Determine the [x, y] coordinate at the center of the cell enclosing the given text.  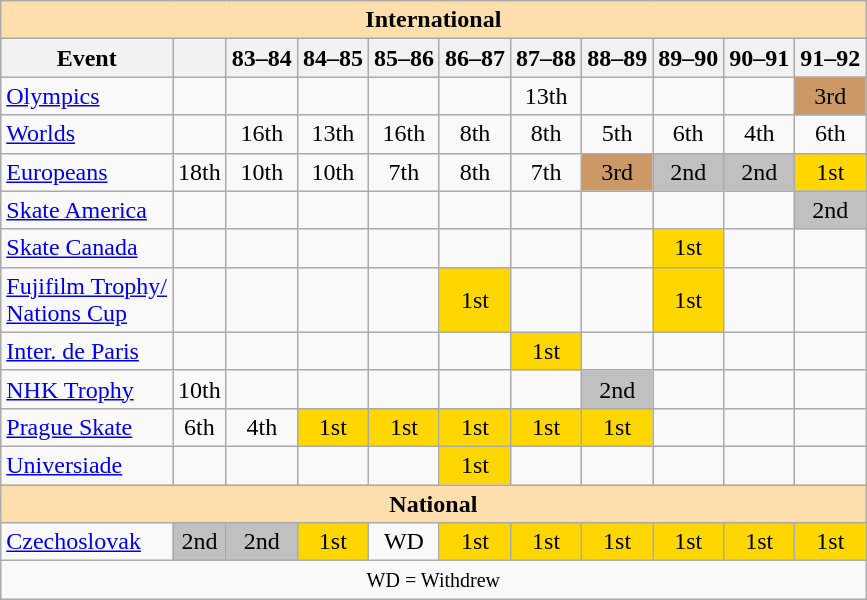
91–92 [830, 58]
Universiade [87, 465]
18th [200, 172]
87–88 [546, 58]
Europeans [87, 172]
83–84 [262, 58]
International [434, 20]
86–87 [474, 58]
Event [87, 58]
Inter. de Paris [87, 351]
WD = Withdrew [434, 580]
88–89 [618, 58]
5th [618, 134]
90–91 [760, 58]
Skate Canada [87, 248]
89–90 [688, 58]
NHK Trophy [87, 389]
84–85 [332, 58]
Olympics [87, 96]
Fujifilm Trophy/Nations Cup [87, 300]
Worlds [87, 134]
Prague Skate [87, 427]
Skate America [87, 210]
Czechoslovak [87, 542]
National [434, 503]
WD [404, 542]
85–86 [404, 58]
